Search for the cell housing the specified text and yield its [x, y] center coordinate. 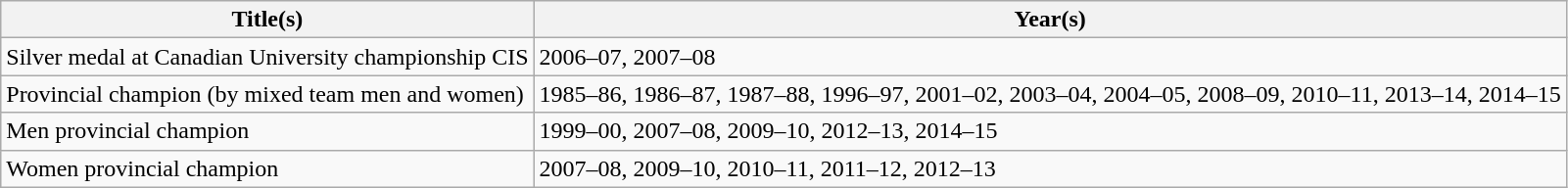
Title(s) [267, 20]
Year(s) [1050, 20]
2007–08, 2009–10, 2010–11, 2011–12, 2012–13 [1050, 168]
Men provincial champion [267, 131]
2006–07, 2007–08 [1050, 57]
1999–00, 2007–08, 2009–10, 2012–13, 2014–15 [1050, 131]
Women provincial champion [267, 168]
Provincial champion (by mixed team men and women) [267, 94]
1985–86, 1986–87, 1987–88, 1996–97, 2001–02, 2003–04, 2004–05, 2008–09, 2010–11, 2013–14, 2014–15 [1050, 94]
Silver medal at Canadian University championship CIS [267, 57]
